From the cell containing the given text, extract its center point as [X, Y] coordinate. 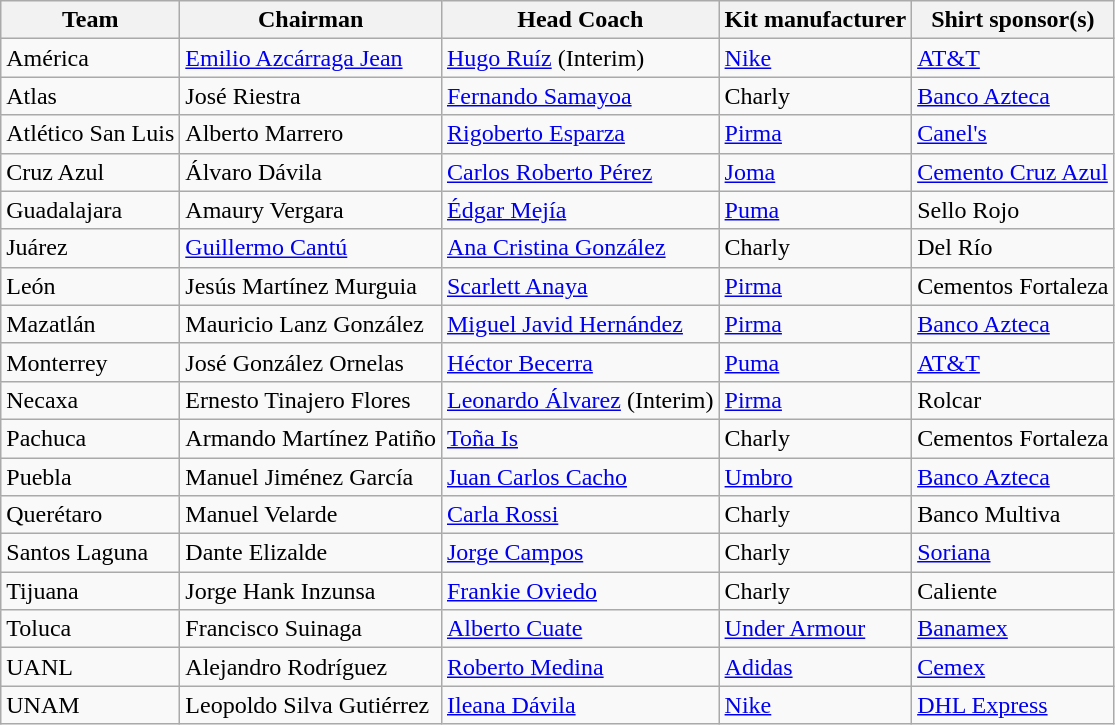
Guadalajara [90, 210]
Manuel Jiménez García [311, 477]
Jorge Hank Inzunsa [311, 591]
DHL Express [1013, 705]
Adidas [816, 667]
Rigoberto Esparza [580, 134]
Under Armour [816, 629]
Team [90, 20]
Querétaro [90, 515]
Dante Elizalde [311, 553]
Alejandro Rodríguez [311, 667]
Manuel Velarde [311, 515]
Banco Multiva [1013, 515]
Mauricio Lanz González [311, 324]
Shirt sponsor(s) [1013, 20]
Mazatlán [90, 324]
Miguel Javid Hernández [580, 324]
Héctor Becerra [580, 362]
Kit manufacturer [816, 20]
Toña Is [580, 438]
Guillermo Cantú [311, 248]
Cemex [1013, 667]
José González Ornelas [311, 362]
Jesús Martínez Murguia [311, 286]
Cemento Cruz Azul [1013, 172]
Jorge Campos [580, 553]
Atlas [90, 96]
Emilio Azcárraga Jean [311, 58]
Monterrey [90, 362]
UNAM [90, 705]
Armando Martínez Patiño [311, 438]
América [90, 58]
UANL [90, 667]
Ileana Dávila [580, 705]
Umbro [816, 477]
Alberto Marrero [311, 134]
Francisco Suinaga [311, 629]
Carlos Roberto Pérez [580, 172]
Leonardo Álvarez (Interim) [580, 400]
Pachuca [90, 438]
Roberto Medina [580, 667]
Frankie Oviedo [580, 591]
Álvaro Dávila [311, 172]
Caliente [1013, 591]
Santos Laguna [90, 553]
Canel's [1013, 134]
Joma [816, 172]
Cruz Azul [90, 172]
Soriana [1013, 553]
Banamex [1013, 629]
Amaury Vergara [311, 210]
Toluca [90, 629]
León [90, 286]
Fernando Samayoa [580, 96]
Hugo Ruíz (Interim) [580, 58]
Chairman [311, 20]
Alberto Cuate [580, 629]
Sello Rojo [1013, 210]
Scarlett Anaya [580, 286]
Necaxa [90, 400]
Ernesto Tinajero Flores [311, 400]
Puebla [90, 477]
Ana Cristina González [580, 248]
José Riestra [311, 96]
Del Río [1013, 248]
Head Coach [580, 20]
Atlético San Luis [90, 134]
Juan Carlos Cacho [580, 477]
Tijuana [90, 591]
Juárez [90, 248]
Rolcar [1013, 400]
Leopoldo Silva Gutiérrez [311, 705]
Édgar Mejía [580, 210]
Carla Rossi [580, 515]
